Extract the (X, Y) coordinate from the center of the cell holding the provided text.  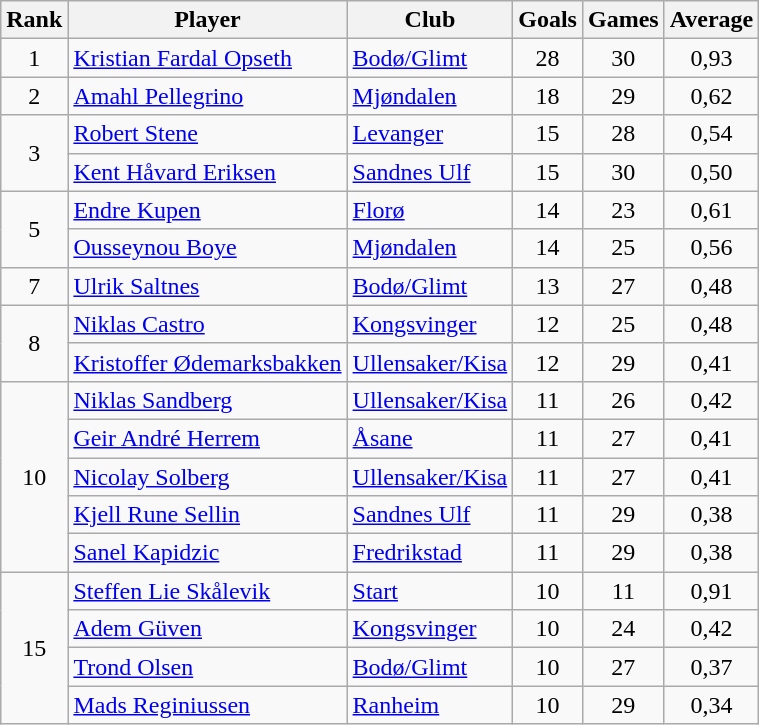
Nicolay Solberg (208, 477)
Rank (34, 20)
Mads Reginiussen (208, 705)
Adem Güven (208, 629)
Player (208, 20)
Endre Kupen (208, 210)
Åsane (430, 438)
Robert Stene (208, 134)
2 (34, 96)
23 (623, 210)
Geir André Herrem (208, 438)
Goals (548, 20)
7 (34, 286)
0,91 (712, 591)
26 (623, 400)
Levanger (430, 134)
Kristoffer Ødemarksbakken (208, 362)
0,34 (712, 705)
Kent Håvard Eriksen (208, 172)
13 (548, 286)
1 (34, 58)
Kjell Rune Sellin (208, 515)
Steffen Lie Skålevik (208, 591)
Trond Olsen (208, 667)
Florø (430, 210)
Games (623, 20)
Ranheim (430, 705)
0,62 (712, 96)
5 (34, 229)
0,54 (712, 134)
8 (34, 343)
Ulrik Saltnes (208, 286)
Niklas Castro (208, 324)
Amahl Pellegrino (208, 96)
0,61 (712, 210)
0,37 (712, 667)
Ousseynou Boye (208, 248)
18 (548, 96)
Sanel Kapidzic (208, 553)
0,56 (712, 248)
Niklas Sandberg (208, 400)
0,93 (712, 58)
Start (430, 591)
Club (430, 20)
Average (712, 20)
Fredrikstad (430, 553)
3 (34, 153)
Kristian Fardal Opseth (208, 58)
24 (623, 629)
0,50 (712, 172)
